Return the [x, y] coordinate for the center point of the cell that contains the specified text.  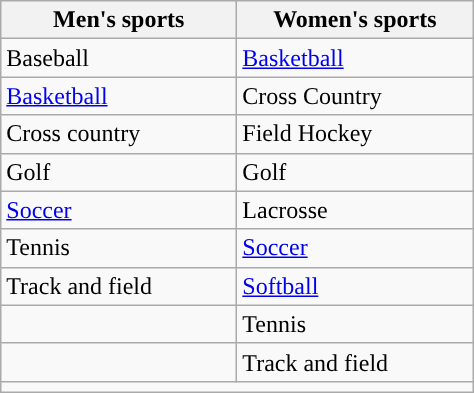
Women's sports [355, 20]
Men's sports [119, 20]
Cross country [119, 134]
Softball [355, 286]
Cross Country [355, 96]
Field Hockey [355, 134]
Baseball [119, 58]
Lacrosse [355, 210]
